Scan for the cell matching the given text and deliver its (x, y) coordinate at center. 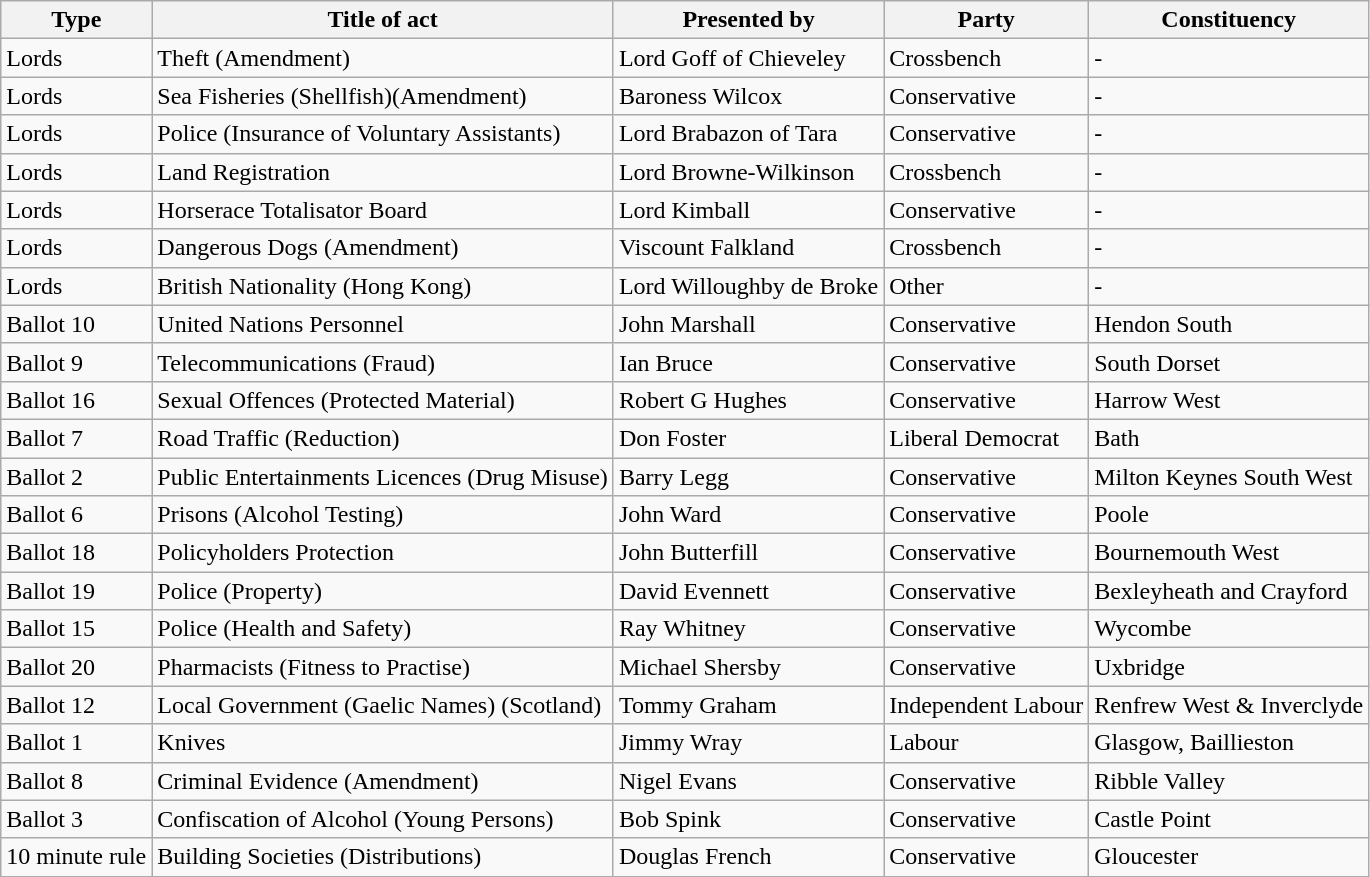
Ballot 6 (76, 515)
Gloucester (1229, 857)
Criminal Evidence (Amendment) (383, 781)
Constituency (1229, 20)
Ballot 2 (76, 477)
Bournemouth West (1229, 553)
Prisons (Alcohol Testing) (383, 515)
Hendon South (1229, 324)
Knives (383, 743)
Don Foster (748, 438)
Ballot 12 (76, 705)
Ballot 10 (76, 324)
Sea Fisheries (Shellfish)(Amendment) (383, 96)
Castle Point (1229, 819)
Lord Goff of Chieveley (748, 58)
Poole (1229, 515)
Telecommunications (Fraud) (383, 362)
Bath (1229, 438)
Bexleyheath and Crayford (1229, 591)
Viscount Falkland (748, 248)
Pharmacists (Fitness to Practise) (383, 667)
John Butterfill (748, 553)
Presented by (748, 20)
Theft (Amendment) (383, 58)
Renfrew West & Inverclyde (1229, 705)
Nigel Evans (748, 781)
Road Traffic (Reduction) (383, 438)
Police (Property) (383, 591)
10 minute rule (76, 857)
Ballot 19 (76, 591)
British Nationality (Hong Kong) (383, 286)
Wycombe (1229, 629)
Confiscation of Alcohol (Young Persons) (383, 819)
Sexual Offences (Protected Material) (383, 400)
Police (Insurance of Voluntary Assistants) (383, 134)
Police (Health and Safety) (383, 629)
Uxbridge (1229, 667)
Robert G Hughes (748, 400)
Ballot 18 (76, 553)
John Ward (748, 515)
Dangerous Dogs (Amendment) (383, 248)
Policyholders Protection (383, 553)
Ballot 7 (76, 438)
Lord Kimball (748, 210)
Other (986, 286)
Michael Shersby (748, 667)
Lord Willoughby de Broke (748, 286)
Lord Brabazon of Tara (748, 134)
David Evennett (748, 591)
United Nations Personnel (383, 324)
Glasgow, Baillieston (1229, 743)
Independent Labour (986, 705)
Ian Bruce (748, 362)
Tommy Graham (748, 705)
Liberal Democrat (986, 438)
Building Societies (Distributions) (383, 857)
Baroness Wilcox (748, 96)
Jimmy Wray (748, 743)
Labour (986, 743)
Horserace Totalisator Board (383, 210)
South Dorset (1229, 362)
Ballot 20 (76, 667)
Douglas French (748, 857)
Local Government (Gaelic Names) (Scotland) (383, 705)
Public Entertainments Licences (Drug Misuse) (383, 477)
Ballot 16 (76, 400)
Ballot 3 (76, 819)
Milton Keynes South West (1229, 477)
Lord Browne-Wilkinson (748, 172)
Ballot 1 (76, 743)
Barry Legg (748, 477)
Ballot 8 (76, 781)
Ray Whitney (748, 629)
Ballot 15 (76, 629)
John Marshall (748, 324)
Title of act (383, 20)
Party (986, 20)
Harrow West (1229, 400)
Bob Spink (748, 819)
Type (76, 20)
Ribble Valley (1229, 781)
Ballot 9 (76, 362)
Land Registration (383, 172)
